Capture the cell that displays the provided text and extract its (X, Y) central coordinate. 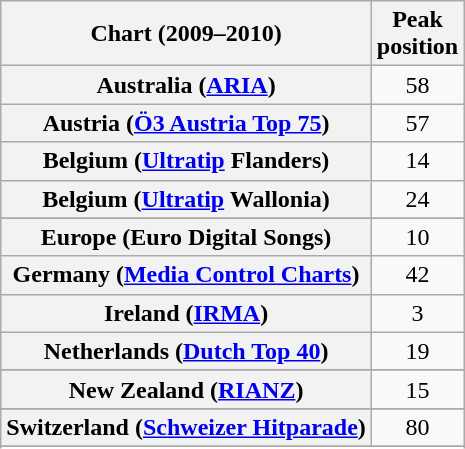
New Zealand (RIANZ) (186, 389)
Belgium (Ultratip Wallonia) (186, 199)
Belgium (Ultratip Flanders) (186, 161)
14 (417, 161)
15 (417, 389)
Europe (Euro Digital Songs) (186, 237)
80 (417, 427)
Germany (Media Control Charts) (186, 275)
Austria (Ö3 Austria Top 75) (186, 123)
Chart (2009–2010) (186, 34)
Ireland (IRMA) (186, 313)
Peakposition (417, 34)
Netherlands (Dutch Top 40) (186, 351)
57 (417, 123)
3 (417, 313)
19 (417, 351)
42 (417, 275)
10 (417, 237)
Australia (ARIA) (186, 85)
24 (417, 199)
58 (417, 85)
Switzerland (Schweizer Hitparade) (186, 427)
